Provide the (X, Y) coordinate of the cell's center where the given text is located.  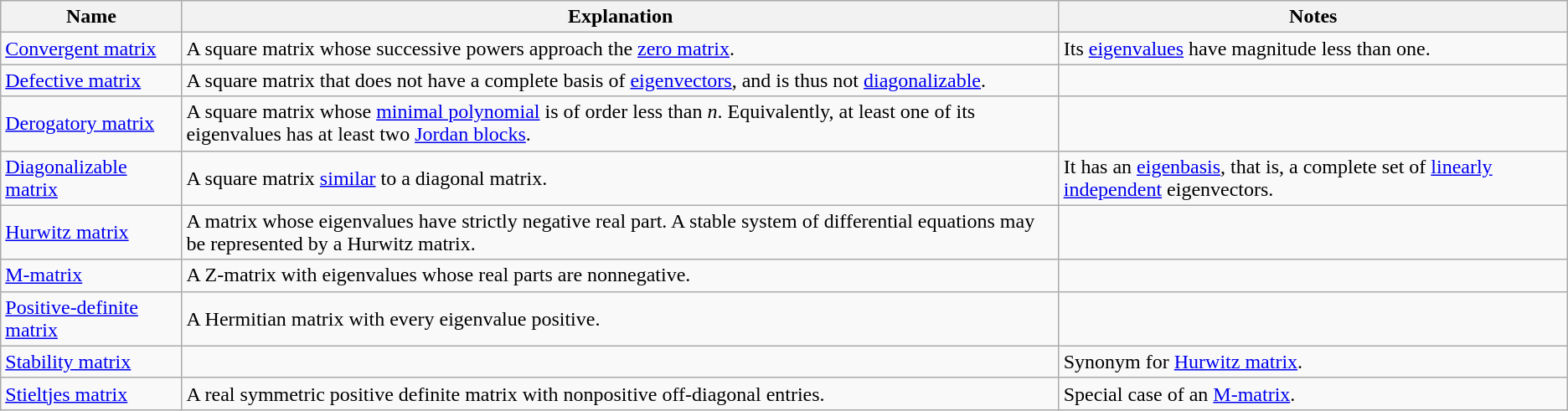
Its eigenvalues have magnitude less than one. (1313, 49)
Stieltjes matrix (91, 393)
A matrix whose eigenvalues have strictly negative real part. A stable system of differential equations may be represented by a Hurwitz matrix. (620, 233)
A square matrix whose minimal polynomial is of order less than n. Equivalently, at least one of its eigenvalues has at least two Jordan blocks. (620, 124)
Stability matrix (91, 362)
A Z-matrix with eigenvalues whose real parts are nonnegative. (620, 275)
Positive-definite matrix (91, 318)
It has an eigenbasis, that is, a complete set of linearly independent eigenvectors. (1313, 177)
A square matrix similar to a diagonal matrix. (620, 177)
A Hermitian matrix with every eigenvalue positive. (620, 318)
Derogatory matrix (91, 124)
A real symmetric positive definite matrix with nonpositive off-diagonal entries. (620, 393)
Hurwitz matrix (91, 233)
Defective matrix (91, 80)
A square matrix whose successive powers approach the zero matrix. (620, 49)
Convergent matrix (91, 49)
Explanation (620, 17)
Special case of an M-matrix. (1313, 393)
Notes (1313, 17)
Diagonalizable matrix (91, 177)
A square matrix that does not have a complete basis of eigenvectors, and is thus not diagonalizable. (620, 80)
Synonym for Hurwitz matrix. (1313, 362)
M-matrix (91, 275)
Name (91, 17)
